Scan for the cell matching the given text and deliver its [X, Y] coordinate at center. 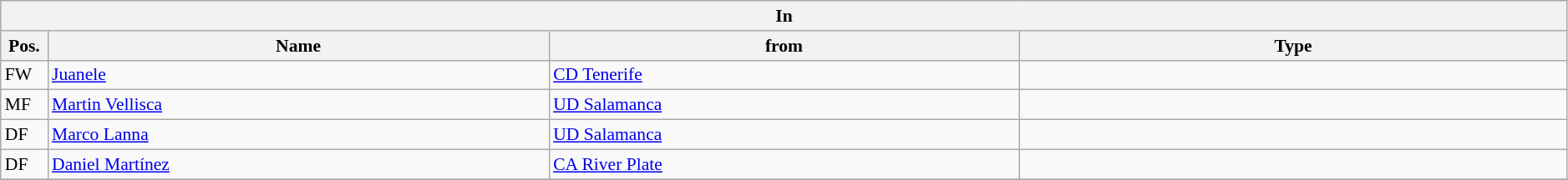
Martin Vellisca [298, 105]
from [784, 46]
FW [24, 75]
MF [24, 105]
Name [298, 46]
Juanele [298, 75]
Daniel Martínez [298, 164]
Marco Lanna [298, 135]
CD Tenerife [784, 75]
In [784, 16]
CA River Plate [784, 164]
Type [1293, 46]
Pos. [24, 46]
